Return the [X, Y] coordinate for the center point of the cell that contains the specified text.  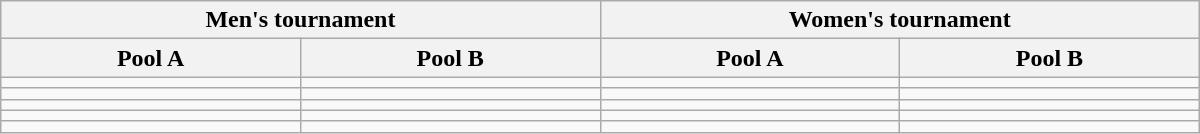
Men's tournament [300, 20]
Women's tournament [900, 20]
